Find where the given text appears and provide that cell's center as [X, Y] coordinate. 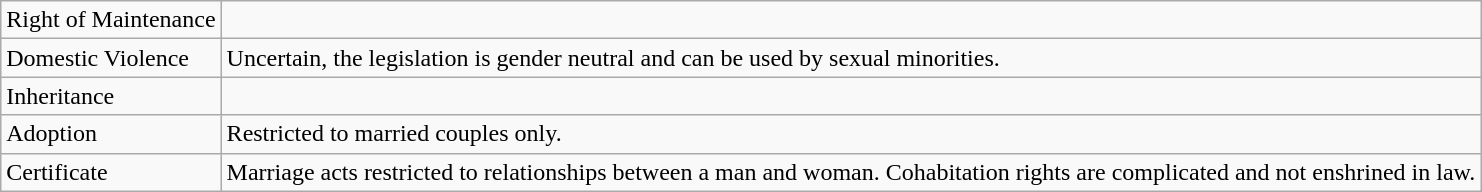
Restricted to married couples only. [851, 134]
Marriage acts restricted to relationships between a man and woman. Cohabitation rights are complicated and not enshrined in law. [851, 172]
Uncertain, the legislation is gender neutral and can be used by sexual minorities. [851, 58]
Right of Maintenance [111, 20]
Domestic Violence [111, 58]
Adoption [111, 134]
Certificate [111, 172]
Inheritance [111, 96]
